Locate the cell with the specified text and output its (X, Y) center coordinate. 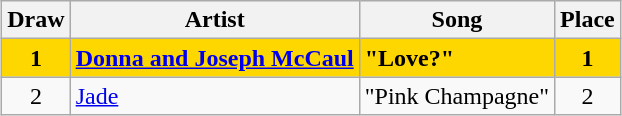
"Pink Champagne" (456, 96)
Place (588, 20)
Song (456, 20)
Draw (36, 20)
Donna and Joseph McCaul (214, 58)
Artist (214, 20)
"Love?" (456, 58)
Jade (214, 96)
